Search for the cell housing the specified text and yield its [x, y] center coordinate. 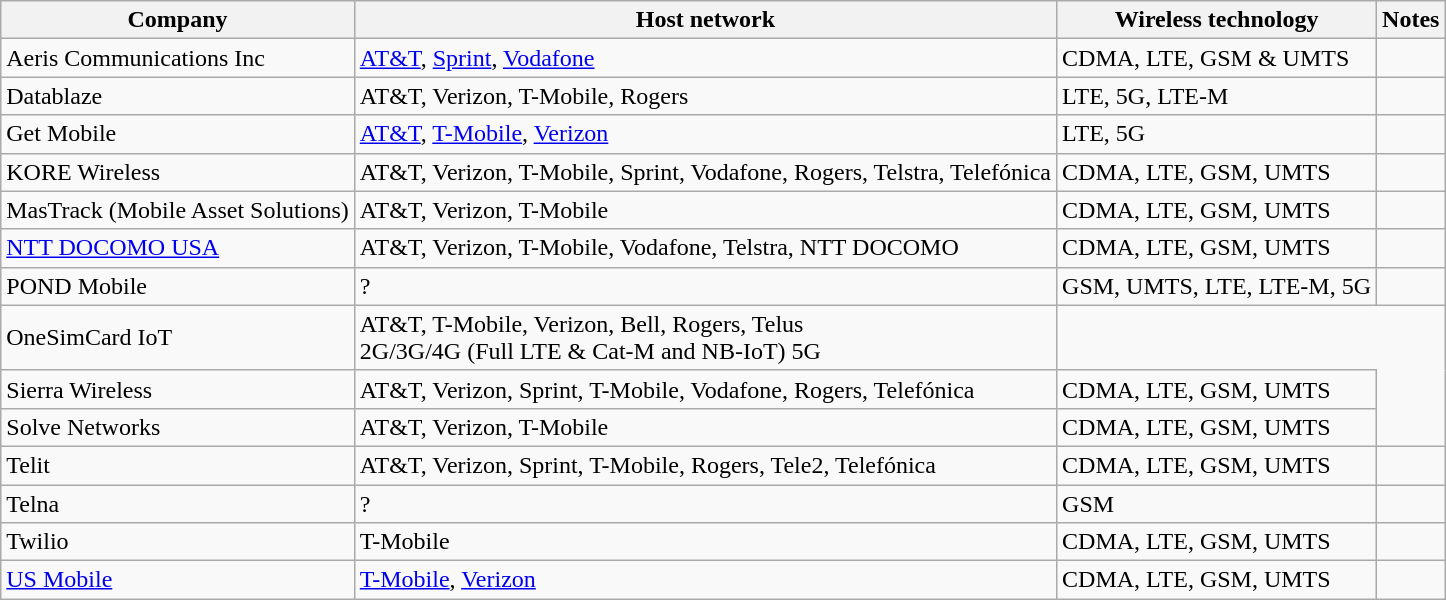
AT&T, Sprint, Vodafone [705, 58]
GSM [1217, 503]
POND Mobile [178, 286]
T-Mobile, Verizon [705, 580]
LTE, 5G, LTE-M [1217, 96]
Telna [178, 503]
GSM, UMTS, LTE, LTE-M, 5G [1217, 286]
KORE Wireless [178, 172]
Wireless technology [1217, 20]
OneSimCard IoT [178, 338]
Host network [705, 20]
AT&T, Verizon, Sprint, T-Mobile, Vodafone, Rogers, Telefónica [705, 389]
Twilio [178, 542]
AT&T, T-Mobile, Verizon [705, 134]
Telit [178, 465]
Get Mobile [178, 134]
Aeris Communications Inc [178, 58]
LTE, 5G [1217, 134]
NTT DOCOMO USA [178, 248]
US Mobile [178, 580]
Sierra Wireless [178, 389]
Company [178, 20]
AT&T, Verizon, T-Mobile, Vodafone, Telstra, NTT DOCOMO [705, 248]
Solve Networks [178, 427]
T-Mobile [705, 542]
Notes [1411, 20]
AT&T, Verizon, T-Mobile, Rogers [705, 96]
Datablaze [178, 96]
AT&T, Verizon, T-Mobile, Sprint, Vodafone, Rogers, Telstra, Telefónica [705, 172]
CDMA, LTE, GSM & UMTS [1217, 58]
AT&T, T-Mobile, Verizon, Bell, Rogers, Telus2G/3G/4G (Full LTE & Cat-M and NB-IoT) 5G [705, 338]
MasTrack (Mobile Asset Solutions) [178, 210]
AT&T, Verizon, Sprint, T-Mobile, Rogers, Tele2, Telefónica [705, 465]
